Pinpoint the cell where the given text exists, returning its (x, y) midpoint coordinate. 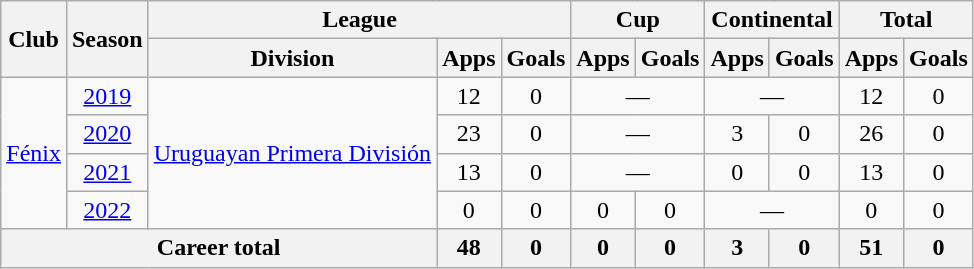
51 (871, 248)
Cup (638, 20)
Division (292, 58)
2022 (107, 210)
48 (469, 248)
Club (34, 39)
Season (107, 39)
2020 (107, 134)
2019 (107, 96)
23 (469, 134)
League (360, 20)
Uruguayan Primera División (292, 153)
Career total (219, 248)
Continental (772, 20)
2021 (107, 172)
Fénix (34, 153)
Total (906, 20)
26 (871, 134)
